Provide the [x, y] coordinate of the cell's center where the given text is located.  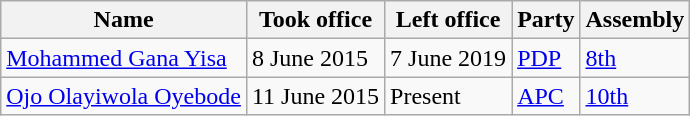
Ojo Olayiwola Oyebode [124, 96]
APC [546, 96]
PDP [546, 58]
7 June 2019 [448, 58]
Mohammed Gana Yisa [124, 58]
Name [124, 20]
8 June 2015 [315, 58]
8th [635, 58]
Assembly [635, 20]
Took office [315, 20]
Left office [448, 20]
10th [635, 96]
Party [546, 20]
Present [448, 96]
11 June 2015 [315, 96]
